Output the (x, y) coordinate of the center of the cell containing the given text.  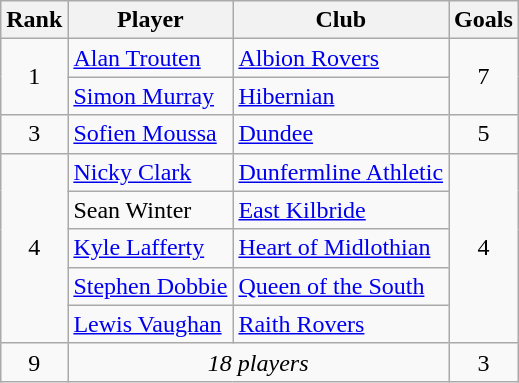
9 (34, 362)
Sean Winter (150, 210)
Simon Murray (150, 96)
Goals (484, 20)
Sofien Moussa (150, 134)
Heart of Midlothian (341, 248)
Rank (34, 20)
Dunfermline Athletic (341, 172)
Dundee (341, 134)
East Kilbride (341, 210)
Player (150, 20)
Club (341, 20)
7 (484, 77)
5 (484, 134)
Stephen Dobbie (150, 286)
Nicky Clark (150, 172)
1 (34, 77)
Queen of the South (341, 286)
Alan Trouten (150, 58)
Hibernian (341, 96)
18 players (258, 362)
Raith Rovers (341, 324)
Kyle Lafferty (150, 248)
Albion Rovers (341, 58)
Lewis Vaughan (150, 324)
